Return [x, y] of the center of cell containing provided text 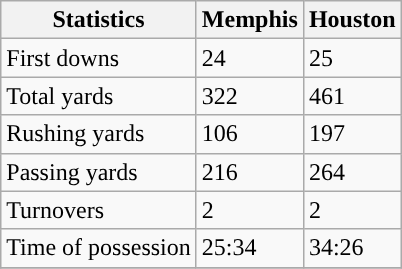
24 [250, 58]
25 [352, 58]
461 [352, 96]
Time of possession [99, 248]
34:26 [352, 248]
Passing yards [99, 172]
216 [250, 172]
First downs [99, 58]
197 [352, 134]
Turnovers [99, 210]
Memphis [250, 20]
Rushing yards [99, 134]
Houston [352, 20]
Total yards [99, 96]
264 [352, 172]
25:34 [250, 248]
322 [250, 96]
Statistics [99, 20]
106 [250, 134]
